For the text-containing cell, return its midpoint in (X, Y) coordinate format. 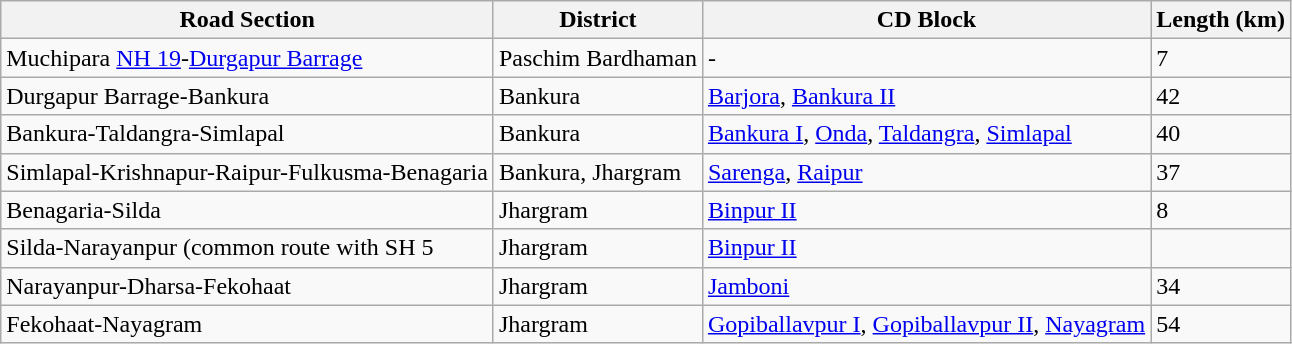
Length (km) (1221, 20)
34 (1221, 286)
Jamboni (926, 286)
Muchipara NH 19-Durgapur Barrage (248, 58)
Paschim Bardhaman (598, 58)
Fekohaat-Nayagram (248, 324)
District (598, 20)
Road Section (248, 20)
Barjora, Bankura II (926, 96)
42 (1221, 96)
- (926, 58)
Bankura I, Onda, Taldangra, Simlapal (926, 134)
Gopiballavpur I, Gopiballavpur II, Nayagram (926, 324)
8 (1221, 210)
Bankura, Jhargram (598, 172)
37 (1221, 172)
40 (1221, 134)
7 (1221, 58)
Durgapur Barrage-Bankura (248, 96)
Bankura-Taldangra-Simlapal (248, 134)
Sarenga, Raipur (926, 172)
Simlapal-Krishnapur-Raipur-Fulkusma-Benagaria (248, 172)
Benagaria-Silda (248, 210)
Silda-Narayanpur (common route with SH 5 (248, 248)
Narayanpur-Dharsa-Fekohaat (248, 286)
54 (1221, 324)
CD Block (926, 20)
